Output the [X, Y] coordinate of the center of the cell containing the given text.  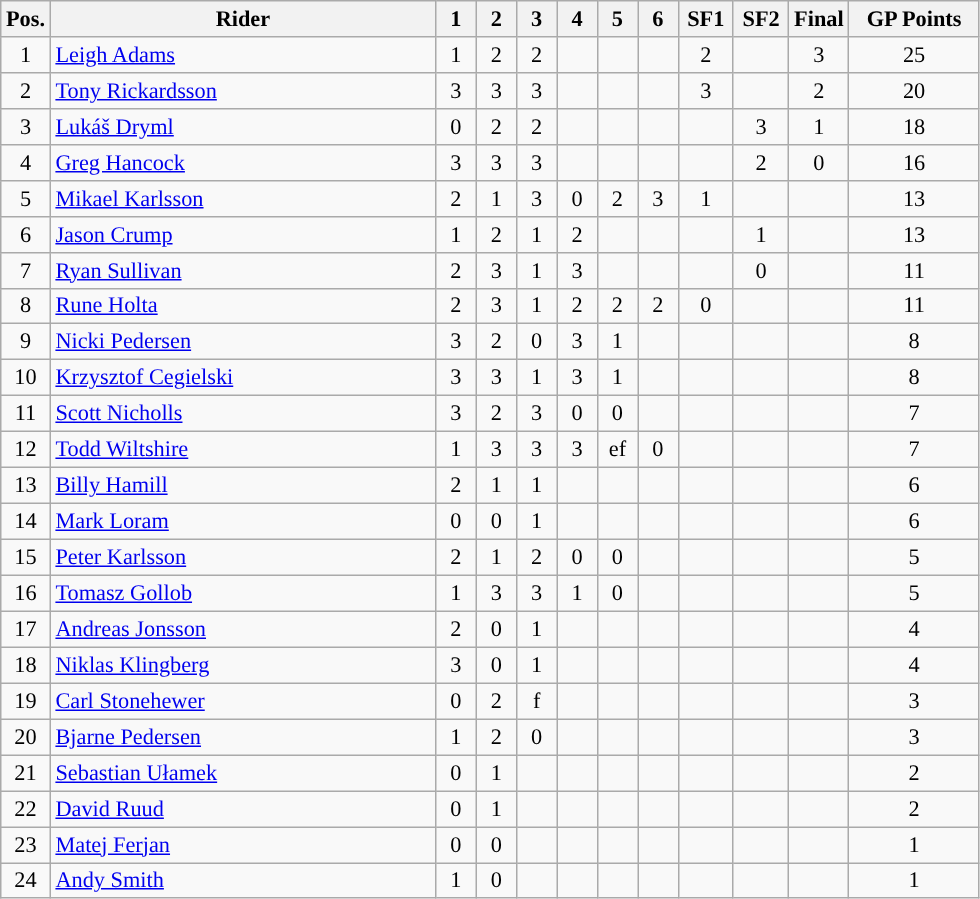
9 [26, 342]
17 [26, 629]
f [536, 701]
14 [26, 521]
Andreas Jonsson [242, 629]
Krzysztof Cegielski [242, 378]
SF1 [706, 19]
Ryan Sullivan [242, 270]
David Ruud [242, 809]
Niklas Klingberg [242, 665]
Billy Hamill [242, 485]
24 [26, 880]
23 [26, 844]
Scott Nicholls [242, 414]
19 [26, 701]
Pos. [26, 19]
15 [26, 557]
Tomasz Gollob [242, 593]
Mark Loram [242, 521]
Jason Crump [242, 234]
Nicki Pedersen [242, 342]
Bjarne Pedersen [242, 737]
Rune Holta [242, 306]
Leigh Adams [242, 55]
21 [26, 773]
10 [26, 378]
Todd Wiltshire [242, 450]
ef [617, 450]
GP Points [914, 19]
22 [26, 809]
Rider [242, 19]
12 [26, 450]
Carl Stonehewer [242, 701]
SF2 [760, 19]
Andy Smith [242, 880]
Sebastian Ułamek [242, 773]
Greg Hancock [242, 162]
Final [819, 19]
Tony Rickardsson [242, 90]
Matej Ferjan [242, 844]
Lukáš Dryml [242, 126]
Peter Karlsson [242, 557]
25 [914, 55]
Mikael Karlsson [242, 198]
